From the cell containing the given text, extract its center point as (x, y) coordinate. 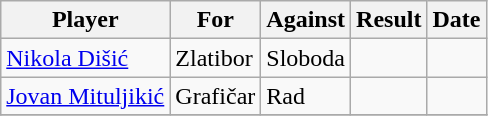
Zlatibor (216, 58)
Result (389, 20)
Sloboda (306, 58)
Nikola Dišić (86, 58)
Jovan Mituljikić (86, 96)
For (216, 20)
Date (456, 20)
Grafičar (216, 96)
Rad (306, 96)
Player (86, 20)
Against (306, 20)
